Provide the (x, y) coordinate of the cell's center where the given text is located.  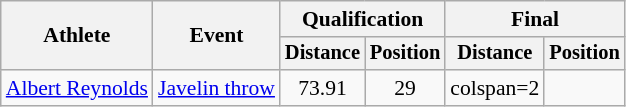
Qualification (362, 19)
Albert Reynolds (77, 88)
colspan=2 (494, 88)
Athlete (77, 36)
73.91 (322, 88)
Event (216, 36)
Final (534, 19)
Javelin throw (216, 88)
29 (405, 88)
